For the text-containing cell, return its midpoint in (X, Y) coordinate format. 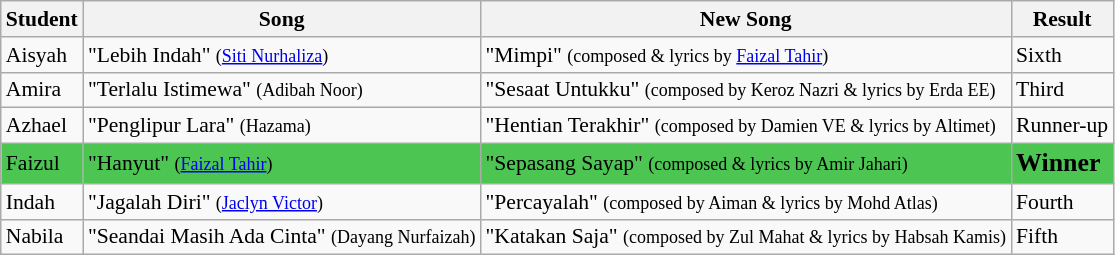
"Sesaat Untukku" (composed by Keroz Nazri & lyrics by Erda EE) (746, 90)
"Katakan Saja" (composed by Zul Mahat & lyrics by Habsah Kamis) (746, 237)
New Song (746, 19)
"Hentian Terakhir" (composed by Damien VE & lyrics by Altimet) (746, 126)
Song (282, 19)
Student (42, 19)
Aisyah (42, 55)
Fourth (1062, 202)
"Mimpi" (composed & lyrics by Faizal Tahir) (746, 55)
Fifth (1062, 237)
"Sepasang Sayap" (composed & lyrics by Amir Jahari) (746, 164)
Azhael (42, 126)
"Terlalu Istimewa" (Adibah Noor) (282, 90)
"Seandai Masih Ada Cinta" (Dayang Nurfaizah) (282, 237)
Runner-up (1062, 126)
Third (1062, 90)
"Penglipur Lara" (Hazama) (282, 126)
Result (1062, 19)
Sixth (1062, 55)
Amira (42, 90)
"Jagalah Diri" (Jaclyn Victor) (282, 202)
"Hanyut" (Faizal Tahir) (282, 164)
"Percayalah" (composed by Aiman & lyrics by Mohd Atlas) (746, 202)
Winner (1062, 164)
Nabila (42, 237)
Indah (42, 202)
"Lebih Indah" (Siti Nurhaliza) (282, 55)
Faizul (42, 164)
